Output the (X, Y) coordinate of the center of the cell containing the given text.  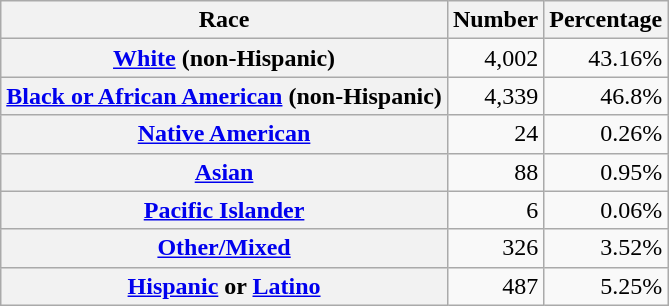
0.06% (606, 210)
88 (495, 172)
0.26% (606, 134)
3.52% (606, 248)
Hispanic or Latino (224, 286)
43.16% (606, 58)
4,002 (495, 58)
6 (495, 210)
Number (495, 20)
Percentage (606, 20)
326 (495, 248)
5.25% (606, 286)
Other/Mixed (224, 248)
24 (495, 134)
46.8% (606, 96)
Asian (224, 172)
Pacific Islander (224, 210)
0.95% (606, 172)
Black or African American (non-Hispanic) (224, 96)
487 (495, 286)
4,339 (495, 96)
White (non-Hispanic) (224, 58)
Native American (224, 134)
Race (224, 20)
